Scan for the cell matching the given text and deliver its (X, Y) coordinate at center. 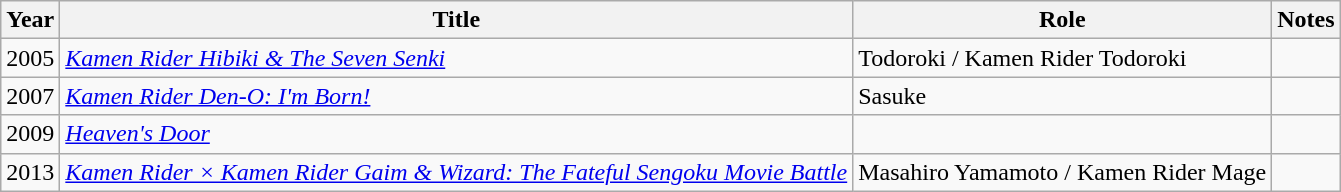
Kamen Rider × Kamen Rider Gaim & Wizard: The Fateful Sengoku Movie Battle (456, 172)
Title (456, 20)
Todoroki / Kamen Rider Todoroki (1062, 58)
2005 (30, 58)
Masahiro Yamamoto / Kamen Rider Mage (1062, 172)
Sasuke (1062, 96)
2009 (30, 134)
Notes (1306, 20)
Kamen Rider Den-O: I'm Born! (456, 96)
2007 (30, 96)
Year (30, 20)
Kamen Rider Hibiki & The Seven Senki (456, 58)
Role (1062, 20)
2013 (30, 172)
Heaven's Door (456, 134)
